Identify which cell holds the provided text, then report its [X, Y] central coordinate. 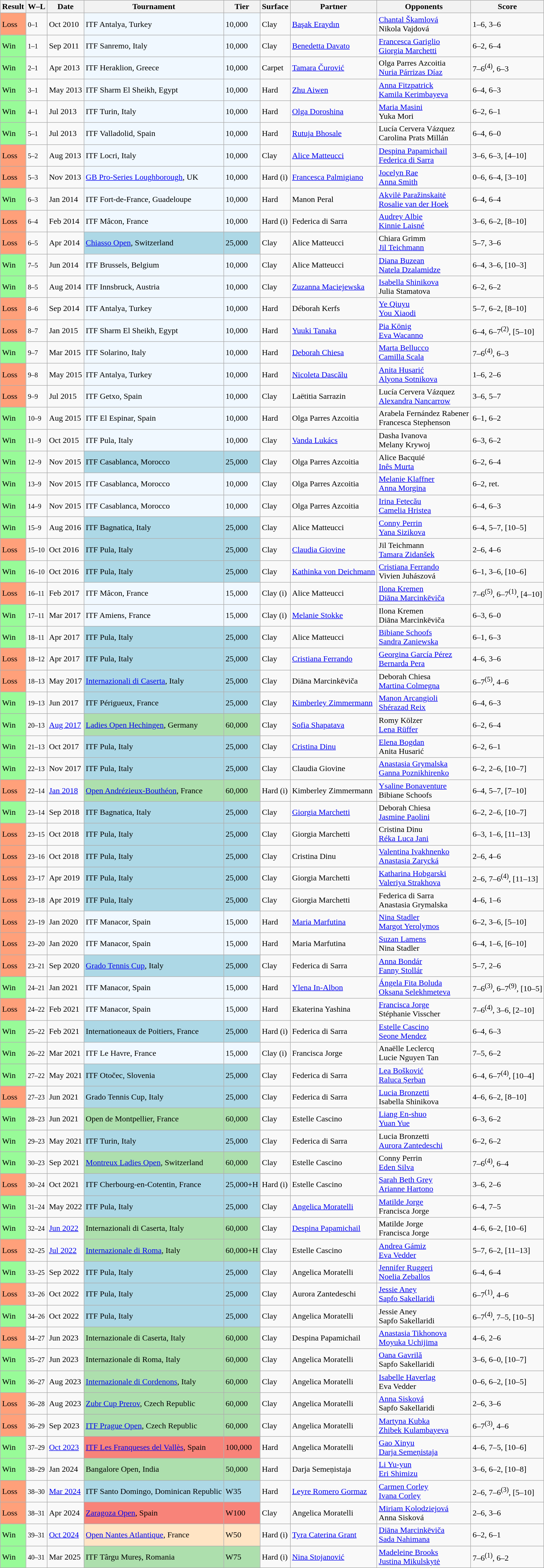
Carmen Corley Ivana Corley [424, 1491]
Mar 2021 [65, 1053]
Bangalore Open, India [154, 1469]
23–18 [36, 900]
Ye Qiuyu You Xiaodi [424, 309]
Olga Doroshina [334, 112]
ITF Târgu Mureș, Romania [154, 1557]
28–23 [36, 1119]
Jennifer Ruggeri Noelia Zeballos [424, 1272]
6–4, 6–7(2), [5–10] [507, 330]
14–9 [36, 506]
Aug 2014 [65, 287]
Laëtitia Sarrazin [334, 396]
Jil Teichmann Tamara Zidanšek [424, 549]
16–10 [36, 571]
9–7 [36, 353]
Jan 2024 [65, 1469]
Kathinka von Deichmann [334, 571]
Jan 2015 [65, 330]
16–11 [36, 593]
ITF Valladolid, Spain [154, 133]
Georgina García Pérez Bernarda Pera [424, 659]
Diana Buzean Natela Dzalamidze [424, 265]
34–26 [36, 1316]
ITF Le Havre, France [154, 1053]
2–1 [36, 68]
100,000 [242, 1447]
15–10 [36, 549]
11–9 [36, 440]
Audrey Albie Kinnie Laisné [424, 221]
Internazionale di Cordenons, Italy [154, 1382]
Cristiana Ferrando [334, 659]
Diāna Marcinkēviča Sada Nahimana [424, 1535]
Apr 2013 [65, 68]
Anna Sisková Sapfo Sakellaridi [424, 1403]
Aug 2016 [65, 528]
0–1 [36, 24]
Zubr Cup Prerov, Czech Republic [154, 1403]
Arabela Fernández Rabener Francesca Stephenson [424, 418]
24–22 [36, 1010]
ITF Amiens, France [154, 615]
Francisca Jorge Stéphanie Visscher [424, 1010]
Sep 2014 [65, 309]
Romy Kölzer Lena Rüffer [424, 725]
Sep 2020 [65, 965]
Aug 2013 [65, 155]
23–15 [36, 834]
3–6, 6–2, [10–8] [507, 1469]
Alice Bacquié Inês Murta [424, 462]
Nina Stojanović [334, 1557]
Oct 2024 [65, 1535]
Zuzanna Maciejewska [334, 287]
Mar 2024 [65, 1491]
Rutuja Bhosale [334, 133]
2–6, 7–6(4), [11–13] [507, 878]
Chiasso Open, Switzerland [154, 243]
39–31 [36, 1535]
36–29 [36, 1426]
4–6, 6–2, [10–6] [507, 1228]
Manon Peral [334, 199]
9–8 [36, 374]
Katharina Hobgarski Valeriya Strakhova [424, 878]
17–11 [36, 615]
6–1, 3–6, [10–6] [507, 571]
Başak Eraydın [334, 24]
Ángela Fita Boluda Oksana Selekhmeteva [424, 987]
6–7(1), 4–6 [507, 1294]
Diāna Marcinkēviča [334, 681]
Cristiana Ferrando Vivien Juhászová [424, 571]
ITF Locri, Italy [154, 155]
27–23 [36, 1097]
38–30 [36, 1491]
Sep 2022 [65, 1272]
18–11 [36, 637]
4–6, 6–2, [8–10] [507, 1097]
Lucía Cervera Vázquez Alexandra Nancarrow [424, 396]
W35 [242, 1491]
0–6, 6–4, [3–10] [507, 177]
Apr 2024 [65, 1513]
GB Pro-Series Loughborough, UK [154, 177]
Result [13, 7]
Francesca Gariglio Giorgia Marchetti [424, 46]
Francisca Jorge [334, 1053]
ITF Sanremo, Italy [154, 46]
Zhu Aiwen [334, 90]
Lucia Bronzetti Aurora Zantedeschi [424, 1141]
Conny Perrin Eden Silva [424, 1162]
5–7, 6–2, [8–10] [507, 309]
W50 [242, 1535]
Sep 2011 [65, 46]
15–9 [36, 528]
Jun 2022 [65, 1228]
5–7, 3–6 [507, 243]
6–3 [36, 199]
38–29 [36, 1469]
Open de Montpellier, France [154, 1119]
Internazionale di Caserta, Italy [154, 1338]
Akvilė Paražinskaitė Rosalie van der Hoek [424, 199]
3–6, 6–0, [10–7] [507, 1360]
Jan 2014 [65, 199]
6–4, 6–7(4), [10–4] [507, 1075]
Andrea Gámiz Eva Vedder [424, 1250]
6–7(5), 4–6 [507, 681]
Oct 2015 [65, 440]
Despina Papamichail Federica di Sarra [424, 155]
Sarah Beth Grey Arianne Hartono [424, 1185]
4–6, 7–5, [10–6] [507, 1447]
Francesca Palmigiano [334, 177]
3–6, 6–2, [8–10] [507, 221]
Sep 2023 [65, 1426]
Mar 2015 [65, 353]
7–5 [36, 265]
Isabelle Haverlag Eva Vedder [424, 1382]
Anita Husarić Alyona Sotnikova [424, 374]
6–4, 5–7, [7–10] [507, 790]
ITF Heraklion, Greece [154, 68]
5–3 [36, 177]
Yuuki Tanaka [334, 330]
25,000+H [242, 1185]
W100 [242, 1513]
7–6(4), 6–4 [507, 1162]
Nov 2017 [65, 769]
Aurora Zantedeschi [334, 1294]
6–4, 5–7, [10–5] [507, 528]
21–13 [36, 746]
May 2015 [65, 374]
Jun 2014 [65, 265]
37–29 [36, 1447]
34–27 [36, 1338]
W75 [242, 1557]
30–23 [36, 1162]
Tier [242, 7]
Federica di Sarra Anastasia Grymalska [424, 900]
8–7 [36, 330]
26–22 [36, 1053]
ITF Innsbruck, Austria [154, 287]
Aug 2017 [65, 725]
6–1, 6–3 [507, 637]
ITF Cherbourg-en-Cotentin, France [154, 1185]
Estelle Cascino Seone Mendez [424, 1031]
Sep 2018 [65, 812]
6–4 [36, 221]
6–4, 1–6, [6–10] [507, 944]
6–3, 1–6, [11–13] [507, 834]
23–17 [36, 878]
23–20 [36, 944]
Tyra Caterina Grant [334, 1535]
Madeleine Brooks Justina Mikulskytė [424, 1557]
13–9 [36, 484]
6–7(3), 4–6 [507, 1426]
Anna Fitzpatrick Kamila Kerimbayeva [424, 90]
Date [65, 7]
6–7(4), 7–5, [10–5] [507, 1316]
Irina Fetecău Camelia Hristea [424, 506]
36–27 [36, 1382]
Partner [334, 7]
Conny Perrin Yana Sizikova [424, 528]
Déborah Kerfs [334, 309]
23–14 [36, 812]
7–6(5), 6–7(1), [4–10] [507, 593]
3–1 [36, 90]
12–9 [36, 462]
Suzan Lamens Nina Stadler [424, 944]
Mar 2017 [65, 615]
38–31 [36, 1513]
0–6, 6–2, [10–5] [507, 1382]
ITF Getxo, Spain [154, 396]
Nov 2013 [65, 177]
3–6, 2–6 [507, 1185]
May 2022 [65, 1206]
ITF Santo Domingo, Dominican Republic [154, 1491]
Nina Stadler Margot Yerolymos [424, 921]
23–16 [36, 856]
Bibiane Schoofs Sandra Zaniewska [424, 637]
Manon Arcangioli Shérazad Reix [424, 703]
Tournament [154, 7]
4–1 [36, 112]
May 2017 [65, 681]
ITF Périgueux, France [154, 703]
Oct 2010 [65, 24]
6–2, ret. [507, 484]
Lea Bošković Raluca Șerban [424, 1075]
30–24 [36, 1185]
Ysaline Bonaventure Bibiane Schoofs [424, 790]
Benedetta Davato [334, 46]
5–7, 2–6 [507, 965]
22–14 [36, 790]
Anaëlle Leclercq Lucie Nguyen Tan [424, 1053]
Jan 2018 [65, 790]
Carpet [275, 68]
7–5, 6–2 [507, 1053]
Elena Bogdan Anita Husarić [424, 746]
Anastasia Tikhonova Moyuka Uchijima [424, 1338]
Pia König Eva Wacanno [424, 330]
Gao Xinyu Darja Semeņistaja [424, 1447]
Internationeaux de Poitiers, France [154, 1031]
Dasha Ivanova Melany Krywoj [424, 440]
18–13 [36, 681]
Feb 2014 [65, 221]
6–4, 3–6, [10–3] [507, 265]
9–9 [36, 396]
Vanda Lukács [334, 440]
Valentina Ivakhnenko Anastasia Zarycká [424, 856]
Open Andrézieux-Bouthéon, France [154, 790]
Oct 2017 [65, 746]
Ladies Open Hechingen, Germany [154, 725]
33–25 [36, 1272]
Deborah Chiesa Jasmine Paolini [424, 812]
Jan 2021 [65, 987]
Ekaterina Yashina [334, 1010]
5–1 [36, 133]
35–27 [36, 1360]
8–6 [36, 309]
Maria Masini Yuka Mori [424, 112]
ITF Brussels, Belgium [154, 265]
ITF Prague Open, Czech Republic [154, 1426]
6–1, 6–2 [507, 418]
Li Yu-yun Eri Shimizu [424, 1469]
Chiara Grimm Jil Teichmann [424, 243]
Jun 2017 [65, 703]
Lucia Bronzetti Isabella Shinikova [424, 1097]
31–24 [36, 1206]
6–4, 6–0 [507, 133]
Montreux Ladies Open, Switzerland [154, 1162]
Anastasia Grymalska Ganna Poznikhirenko [424, 769]
32–24 [36, 1228]
3–6, 5–7 [507, 396]
Ylena In-Albon [334, 987]
60,000+H [242, 1250]
Oct 2021 [65, 1185]
6–3, 6–0 [507, 615]
24–21 [36, 987]
18–12 [36, 659]
Oana Gavrilă Sapfo Sakellaridi [424, 1360]
Nicoleta Dascălu [334, 374]
ITF El Espinar, Spain [154, 418]
4–6, 1–6 [507, 900]
32–25 [36, 1250]
ITF Solarino, Italy [154, 353]
Opponents [424, 7]
5–2 [36, 155]
Melanie Klaffner Anna Morgina [424, 484]
Sofia Shapatava [334, 725]
Score [507, 7]
Oct 2023 [65, 1447]
ITF Otočec, Slovenia [154, 1075]
4–6, 2–6 [507, 1338]
1–6, 3–6 [507, 24]
50,000 [242, 1469]
Marta Bellucco Camilla Scala [424, 353]
Olga Parres Azcoitia Nuria Párrizas Díaz [424, 68]
Melanie Stokke [334, 615]
Isabella Shinikova Julia Stamatova [424, 287]
33–26 [36, 1294]
23–19 [36, 921]
19–13 [36, 703]
Chantal Škamlová Nikola Vajdová [424, 24]
6–4, 7–5 [507, 1206]
3–6, 6–3, [4–10] [507, 155]
29–23 [36, 1141]
Cristina Dinu Réka Luca Jani [424, 834]
5–7, 6–2, [11–13] [507, 1250]
20–13 [36, 725]
Martyna Kubka Zhibek Kulambayeva [424, 1426]
23–21 [36, 965]
7–6(3), 6–7(9), [10–5] [507, 987]
7–6(4), 3–6, [2–10] [507, 1010]
Deborah Chiesa [334, 353]
Tamara Čurović [334, 68]
Feb 2017 [65, 593]
Apr 2014 [65, 243]
Aug 2015 [65, 418]
Anna Bondár Fanny Stollár [424, 965]
Liang En-shuo Yuan Yue [424, 1119]
ITF Les Franqueses del Vallès, Spain [154, 1447]
Jocelyn Rae Anna Smith [424, 177]
Open Nantes Atlantique, France [154, 1535]
Leyre Romero Gormaz [334, 1491]
Miriam Kolodziejová Anna Sisková [424, 1513]
22–13 [36, 769]
Lucía Cervera Vázquez Carolina Prats Millán [424, 133]
Surface [275, 7]
10–9 [36, 418]
2–6, 7–6(3), [5–10] [507, 1491]
Darja Semeņistaja [334, 1469]
25–22 [36, 1031]
27–22 [36, 1075]
ITF Fort-de-France, Guadeloupe [154, 199]
Sep 2021 [65, 1162]
1–6, 2–6 [507, 374]
40–31 [36, 1557]
Jul 2015 [65, 396]
Deborah Chiesa Martina Colmegna [424, 681]
7–6(1), 6–2 [507, 1557]
Zaragoza Open, Spain [154, 1513]
36–28 [36, 1403]
4–6, 3–6 [507, 659]
May 2013 [65, 90]
W–L [36, 7]
6–5 [36, 243]
8–5 [36, 287]
Jul 2022 [65, 1250]
Mar 2025 [65, 1557]
1–1 [36, 46]
6–2, 3–6, [5–10] [507, 921]
